Capture the cell that displays the provided text and extract its (x, y) central coordinate. 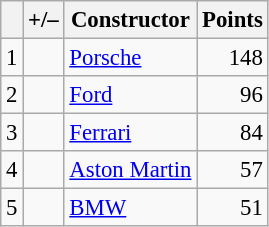
4 (12, 170)
BMW (130, 208)
57 (232, 170)
Constructor (130, 20)
2 (12, 95)
96 (232, 95)
1 (12, 58)
51 (232, 208)
Porsche (130, 58)
5 (12, 208)
Ferrari (130, 133)
Points (232, 20)
3 (12, 133)
Ford (130, 95)
Aston Martin (130, 170)
+/– (44, 20)
148 (232, 58)
84 (232, 133)
